Search for the cell housing the specified text and yield its [x, y] center coordinate. 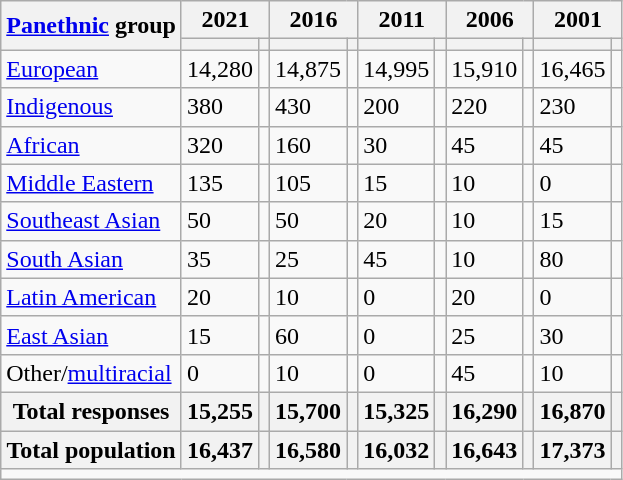
135 [220, 183]
380 [220, 107]
2011 [402, 20]
15,910 [484, 69]
14,875 [308, 69]
14,995 [396, 69]
15,700 [308, 411]
East Asian [92, 335]
16,032 [396, 449]
35 [220, 259]
2016 [314, 20]
105 [308, 183]
200 [396, 107]
160 [308, 145]
Middle Eastern [92, 183]
430 [308, 107]
230 [572, 107]
14,280 [220, 69]
South Asian [92, 259]
15,325 [396, 411]
16,465 [572, 69]
16,290 [484, 411]
Other/multiracial [92, 373]
Southeast Asian [92, 221]
European [92, 69]
Panethnic group [92, 26]
80 [572, 259]
16,580 [308, 449]
16,870 [572, 411]
17,373 [572, 449]
Total population [92, 449]
60 [308, 335]
African [92, 145]
2021 [225, 20]
16,437 [220, 449]
Total responses [92, 411]
2001 [578, 20]
320 [220, 145]
Indigenous [92, 107]
220 [484, 107]
16,643 [484, 449]
2006 [490, 20]
Latin American [92, 297]
15,255 [220, 411]
